Extract the [X, Y] coordinate from the center of the cell holding the provided text.  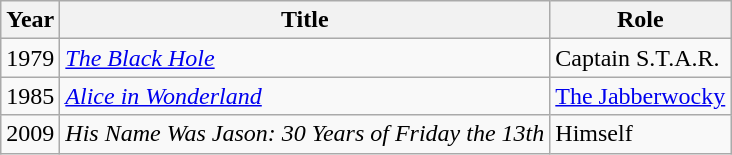
The Black Hole [305, 58]
Alice in Wonderland [305, 96]
Title [305, 20]
The Jabberwocky [640, 96]
Himself [640, 134]
2009 [30, 134]
Captain S.T.A.R. [640, 58]
Year [30, 20]
His Name Was Jason: 30 Years of Friday the 13th [305, 134]
1985 [30, 96]
Role [640, 20]
1979 [30, 58]
